Return the [X, Y] coordinate for the center point of the cell that contains the specified text.  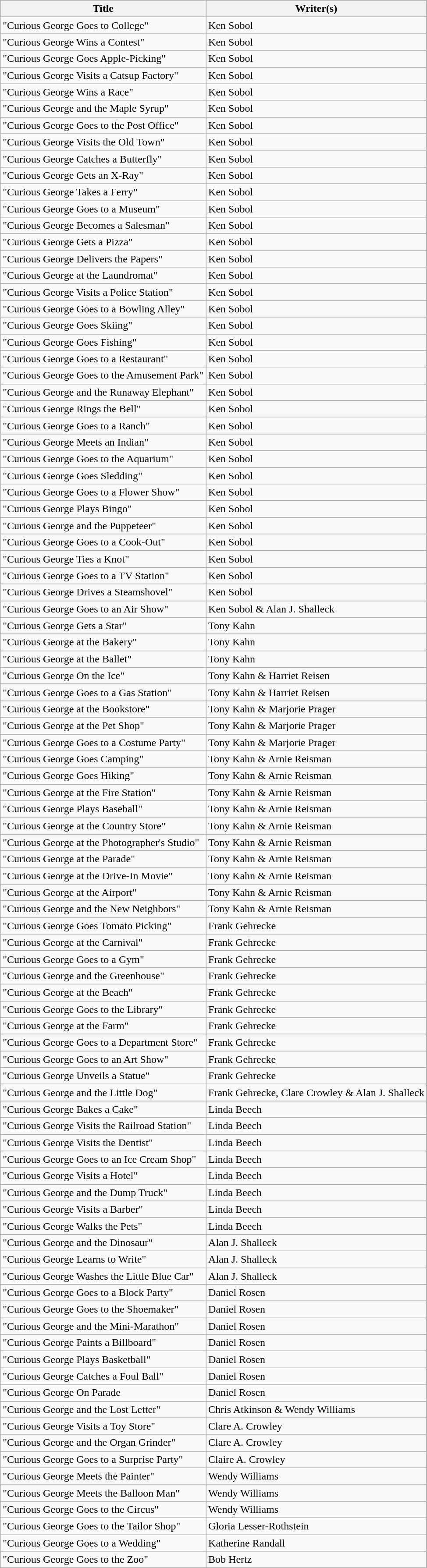
"Curious George Catches a Butterfly" [103, 159]
"Curious George Bakes a Cake" [103, 1109]
"Curious George and the Mini-Marathon" [103, 1326]
Bob Hertz [317, 1560]
"Curious George Gets an X-Ray" [103, 175]
"Curious George and the Greenhouse" [103, 976]
"Curious George Goes to the Shoemaker" [103, 1310]
"Curious George Goes to a Block Party" [103, 1293]
"Curious George Gets a Star" [103, 626]
Writer(s) [317, 9]
"Curious George at the Ballet" [103, 659]
"Curious George Goes to a Cook-Out" [103, 542]
Ken Sobol & Alan J. Shalleck [317, 609]
"Curious George Goes to the Circus" [103, 1509]
Gloria Lesser-Rothstein [317, 1526]
"Curious George Goes to a TV Station" [103, 576]
"Curious George Goes to a Department Store" [103, 1043]
"Curious George Visits a Barber" [103, 1209]
"Curious George On Parade [103, 1393]
"Curious George at the Airport" [103, 892]
"Curious George Washes the Little Blue Car" [103, 1276]
"Curious George Goes Fishing" [103, 342]
"Curious George Meets the Balloon Man" [103, 1493]
"Curious George Wins a Contest" [103, 42]
"Curious George Goes to College" [103, 25]
"Curious George Goes to a Flower Show" [103, 492]
"Curious George Becomes a Salesman" [103, 226]
"Curious George Meets the Painter" [103, 1476]
"Curious George at the Photographer's Studio" [103, 842]
"Curious George at the Bakery" [103, 642]
"Curious George and the Maple Syrup" [103, 109]
"Curious George Plays Baseball" [103, 809]
"Curious George Wins a Race" [103, 92]
"Curious George Goes to a Surprise Party" [103, 1459]
"Curious George Gets a Pizza" [103, 242]
"Curious George and the Lost Letter" [103, 1409]
Katherine Randall [317, 1543]
"Curious George Goes to an Ice Cream Shop" [103, 1159]
"Curious George at the Parade" [103, 859]
"Curious George Visits a Toy Store" [103, 1426]
"Curious George Takes a Ferry" [103, 192]
Claire A. Crowley [317, 1459]
"Curious George Goes to the Amusement Park" [103, 375]
"Curious George at the Pet Shop" [103, 726]
"Curious George and the Little Dog" [103, 1093]
"Curious George Goes to an Art Show" [103, 1059]
"Curious George Visits a Hotel" [103, 1176]
Title [103, 9]
"Curious George and the Runaway Elephant" [103, 392]
"Curious George Goes Sledding" [103, 475]
"Curious George and the New Neighbors" [103, 909]
"Curious George at the Fire Station" [103, 793]
"Curious George Plays Basketball" [103, 1359]
"Curious George Rings the Bell" [103, 409]
"Curious George Drives a Steamshovel" [103, 592]
"Curious George Goes to a Wedding" [103, 1543]
"Curious George and the Puppeteer" [103, 526]
"Curious George Goes to a Gas Station" [103, 692]
"Curious George at the Carnival" [103, 942]
"Curious George Delivers the Papers" [103, 259]
"Curious George Visits a Police Station" [103, 292]
"Curious George Visits the Old Town" [103, 142]
"Curious George Plays Bingo" [103, 509]
"Curious George at the Bookstore" [103, 709]
"Curious George Goes to the Post Office" [103, 125]
"Curious George at the Drive-In Movie" [103, 876]
Chris Atkinson & Wendy Williams [317, 1409]
"Curious George Goes to an Air Show" [103, 609]
"Curious George Paints a Billboard" [103, 1343]
"Curious George Goes to a Bowling Alley" [103, 309]
"Curious George Goes Skiing" [103, 326]
"Curious George Goes Camping" [103, 759]
"Curious George at the Beach" [103, 992]
"Curious George Unveils a Statue" [103, 1076]
"Curious George Goes Apple-Picking" [103, 59]
"Curious George Ties a Knot" [103, 559]
"Curious George at the Laundromat" [103, 276]
"Curious George Walks the Pets" [103, 1226]
"Curious George Goes Hiking" [103, 776]
Frank Gehrecke, Clare Crowley & Alan J. Shalleck [317, 1093]
"Curious George Visits the Dentist" [103, 1143]
"Curious George and the Dinosaur" [103, 1242]
"Curious George Catches a Foul Ball" [103, 1376]
"Curious George Goes to a Museum" [103, 209]
"Curious George Goes to the Aquarium" [103, 459]
"Curious George and the Dump Truck" [103, 1193]
"Curious George Meets an Indian" [103, 442]
"Curious George Goes to a Gym" [103, 959]
"Curious George On the Ice" [103, 676]
"Curious George Goes to the Library" [103, 1009]
"Curious George Goes to the Tailor Shop" [103, 1526]
"Curious George Visits the Railroad Station" [103, 1126]
"Curious George Visits a Catsup Factory" [103, 75]
"Curious George Goes to the Zoo" [103, 1560]
"Curious George Goes to a Ranch" [103, 425]
"Curious George and the Organ Grinder" [103, 1443]
"Curious George Goes Tomato Picking" [103, 926]
"Curious George Goes to a Restaurant" [103, 359]
"Curious George Learns to Write" [103, 1259]
"Curious George at the Country Store" [103, 826]
"Curious George at the Farm" [103, 1026]
"Curious George Goes to a Costume Party" [103, 743]
